Pinpoint the cell where the given text exists, returning its (x, y) midpoint coordinate. 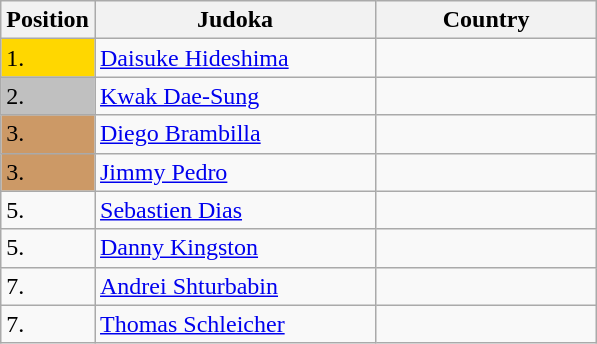
2. (48, 96)
Judoka (234, 20)
Kwak Dae-Sung (234, 96)
1. (48, 58)
Country (486, 20)
Jimmy Pedro (234, 172)
Danny Kingston (234, 248)
Daisuke Hideshima (234, 58)
Position (48, 20)
Sebastien Dias (234, 210)
Diego Brambilla (234, 134)
Thomas Schleicher (234, 324)
Andrei Shturbabin (234, 286)
